Search for the cell housing the specified text and yield its [X, Y] center coordinate. 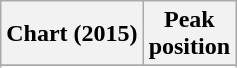
Peak position [189, 34]
Chart (2015) [72, 34]
